Locate the cell with the specified text and output its [x, y] center coordinate. 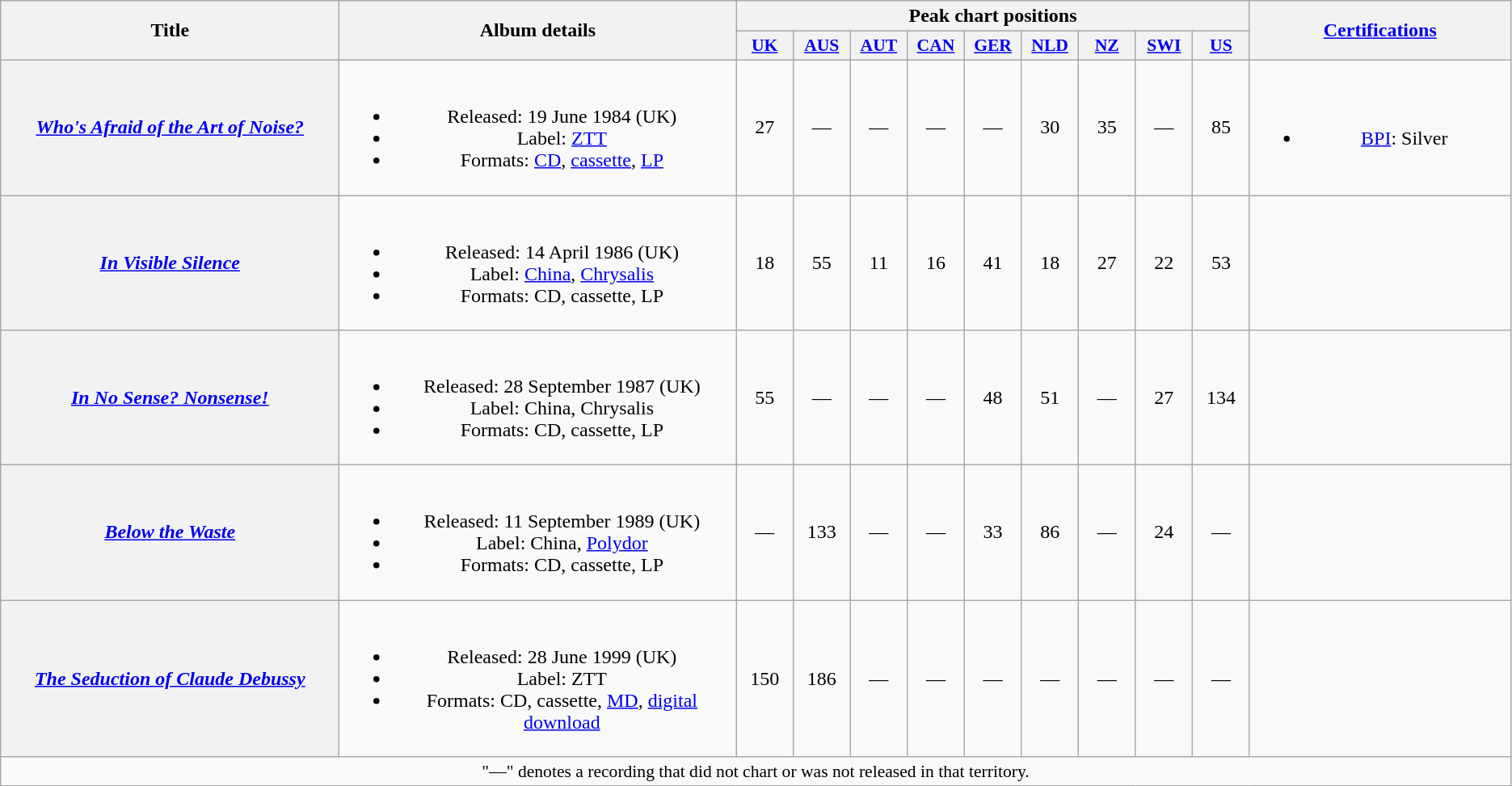
150 [764, 679]
NLD [1051, 46]
35 [1107, 128]
134 [1222, 397]
Below the Waste [170, 533]
Title [170, 31]
133 [821, 533]
"—" denotes a recording that did not chart or was not released in that territory. [756, 771]
AUS [821, 46]
BPI: Silver [1380, 128]
In Visible Silence [170, 263]
In No Sense? Nonsense! [170, 397]
Released: 11 September 1989 (UK)Label: China, PolydorFormats: CD, cassette, LP [538, 533]
Released: 19 June 1984 (UK)Label: ZTTFormats: CD, cassette, LP [538, 128]
SWI [1164, 46]
33 [992, 533]
41 [992, 263]
Album details [538, 31]
53 [1222, 263]
85 [1222, 128]
AUT [879, 46]
CAN [936, 46]
The Seduction of Claude Debussy [170, 679]
Released: 28 September 1987 (UK)Label: China, ChrysalisFormats: CD, cassette, LP [538, 397]
NZ [1107, 46]
GER [992, 46]
30 [1051, 128]
Released: 28 June 1999 (UK)Label: ZTTFormats: CD, cassette, MD, digital download [538, 679]
Peak chart positions [992, 16]
UK [764, 46]
US [1222, 46]
Released: 14 April 1986 (UK)Label: China, ChrysalisFormats: CD, cassette, LP [538, 263]
51 [1051, 397]
Who's Afraid of the Art of Noise? [170, 128]
48 [992, 397]
186 [821, 679]
Certifications [1380, 31]
22 [1164, 263]
11 [879, 263]
86 [1051, 533]
24 [1164, 533]
16 [936, 263]
